Locate the cell with the specified text and output its (X, Y) center coordinate. 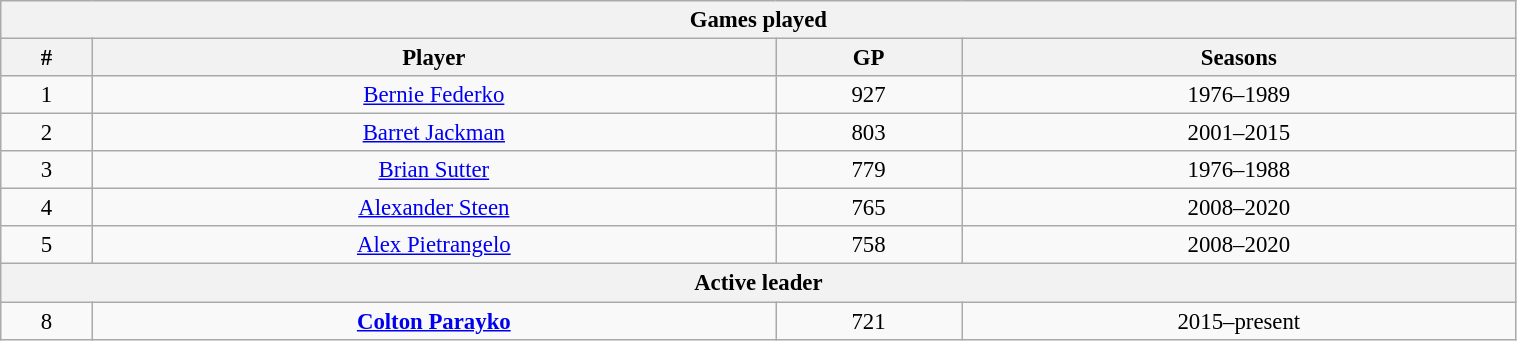
1976–1988 (1239, 170)
Bernie Federko (434, 95)
8 (46, 321)
765 (869, 208)
3 (46, 170)
Player (434, 58)
4 (46, 208)
2 (46, 133)
2015–present (1239, 321)
Alex Pietrangelo (434, 245)
1 (46, 95)
2001–2015 (1239, 133)
721 (869, 321)
# (46, 58)
Colton Parayko (434, 321)
1976–1989 (1239, 95)
5 (46, 245)
Games played (758, 20)
Alexander Steen (434, 208)
758 (869, 245)
Brian Sutter (434, 170)
Active leader (758, 283)
779 (869, 170)
Barret Jackman (434, 133)
Seasons (1239, 58)
803 (869, 133)
927 (869, 95)
GP (869, 58)
